Pinpoint the cell where the given text exists, returning its [x, y] midpoint coordinate. 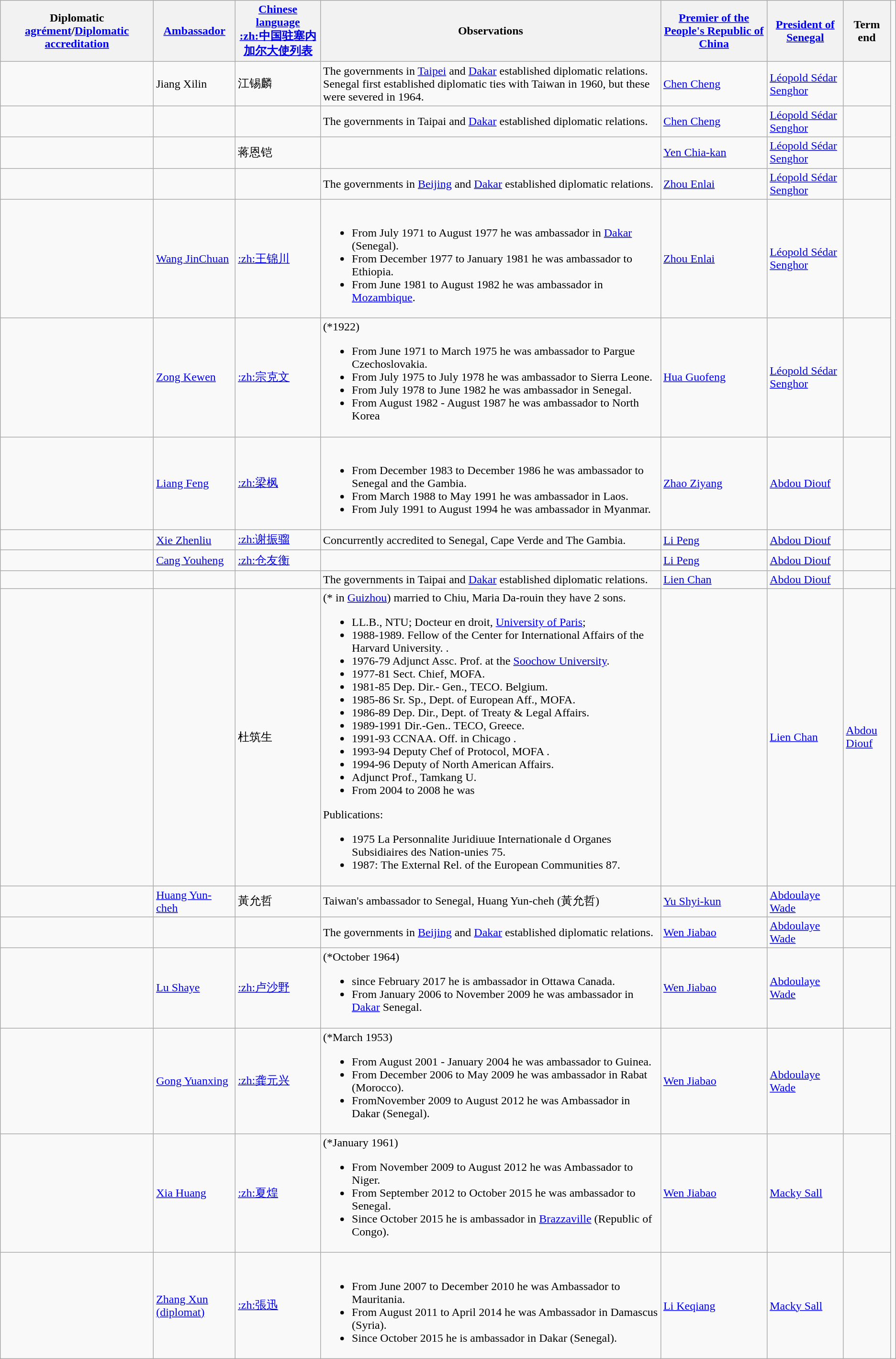
:zh:宗克文 [278, 377]
Cang Youheng [194, 560]
Zhao Ziyang [714, 483]
:zh:谢振骝 [278, 540]
黃允哲 [278, 901]
Concurrently accredited to Senegal, Cape Verde and The Gambia. [491, 540]
Yen Chia-kan [714, 152]
Li Keqiang [714, 1305]
Diplomatic agrément/Diplomatic accreditation [77, 31]
:zh:梁枫 [278, 483]
江锡麟 [278, 84]
杜筑生 [278, 737]
Wang JinChuan [194, 259]
Taiwan's ambassador to Senegal, Huang Yun-cheh (黃允哲) [491, 901]
Premier of the People's Republic of China [714, 31]
:zh:夏煌 [278, 1193]
Huang Yun-cheh [194, 901]
:zh:龚元兴 [278, 1081]
Observations [491, 31]
:zh:卢沙野 [278, 988]
(*October 1964)since February 2017 he is ambassador in Ottawa Canada.From January 2006 to November 2009 he was ambassador in Dakar Senegal. [491, 988]
Liang Feng [194, 483]
Zong Kewen [194, 377]
蒋恩铠 [278, 152]
Hua Guofeng [714, 377]
:zh:張迅 [278, 1305]
Jiang Xilin [194, 84]
:zh:王锦川 [278, 259]
Xie Zhenliu [194, 540]
:zh:仓友衡 [278, 560]
President of Senegal [805, 31]
Xia Huang [194, 1193]
Chinese language:zh:中国驻塞内加尔大使列表 [278, 31]
Zhang Xun (diplomat) [194, 1305]
Lu Shaye [194, 988]
Gong Yuanxing [194, 1081]
Yu Shyi-kun [714, 901]
Term end [867, 31]
Ambassador [194, 31]
